Output the [x, y] coordinate of the center of the cell containing the given text.  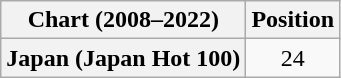
Chart (2008–2022) [124, 20]
24 [293, 58]
Japan (Japan Hot 100) [124, 58]
Position [293, 20]
